Pinpoint the cell where the given text exists, returning its (X, Y) midpoint coordinate. 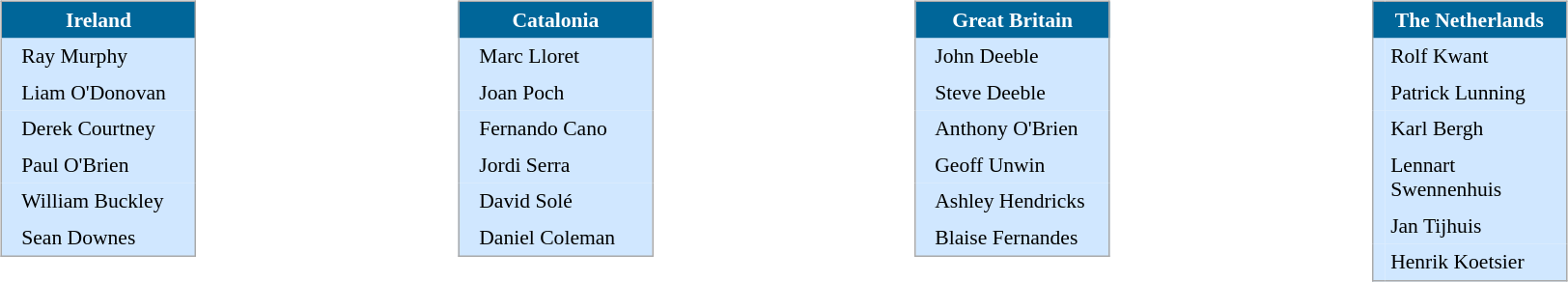
Marc Lloret (563, 57)
David Solé (563, 202)
Great Britain (1012, 19)
Steve Deeble (1020, 93)
Patrick Lunning (1475, 93)
Lennart Swennenhuis (1475, 178)
Rolf Kwant (1475, 57)
Ireland (98, 19)
Joan Poch (563, 93)
Derek Courtney (105, 128)
Anthony O'Brien (1020, 128)
Blaise Fernandes (1020, 238)
Ray Murphy (105, 57)
Geoff Unwin (1020, 165)
Fernando Cano (563, 128)
Paul O'Brien (105, 165)
Karl Bergh (1475, 128)
Liam O'Donovan (105, 93)
William Buckley (105, 202)
The Netherlands (1470, 19)
Catalonia (556, 19)
John Deeble (1020, 57)
Jan Tijhuis (1475, 226)
Jordi Serra (563, 165)
Daniel Coleman (563, 238)
Henrik Koetsier (1475, 262)
Ashley Hendricks (1020, 202)
Sean Downes (105, 238)
